Extract the (x, y) coordinate from the center of the cell holding the provided text.  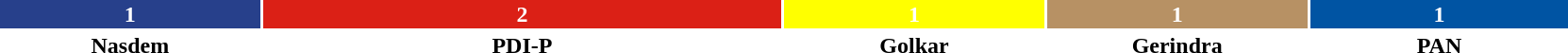
2 (523, 14)
